Output the (X, Y) coordinate of the center of the cell containing the given text.  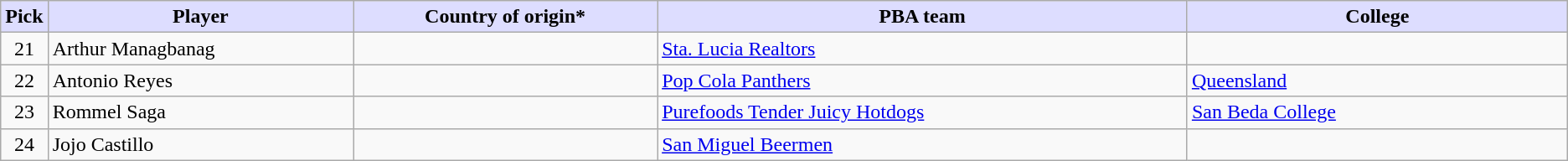
Rommel Saga (200, 112)
22 (24, 80)
Pop Cola Panthers (923, 80)
23 (24, 112)
San Beda College (1377, 112)
PBA team (923, 17)
Jojo Castillo (200, 144)
Purefoods Tender Juicy Hotdogs (923, 112)
21 (24, 49)
San Miguel Beermen (923, 144)
Arthur Managbanag (200, 49)
Country of origin* (506, 17)
Antonio Reyes (200, 80)
College (1377, 17)
Sta. Lucia Realtors (923, 49)
Pick (24, 17)
Player (200, 17)
24 (24, 144)
Queensland (1377, 80)
